Capture the cell that displays the provided text and extract its (X, Y) central coordinate. 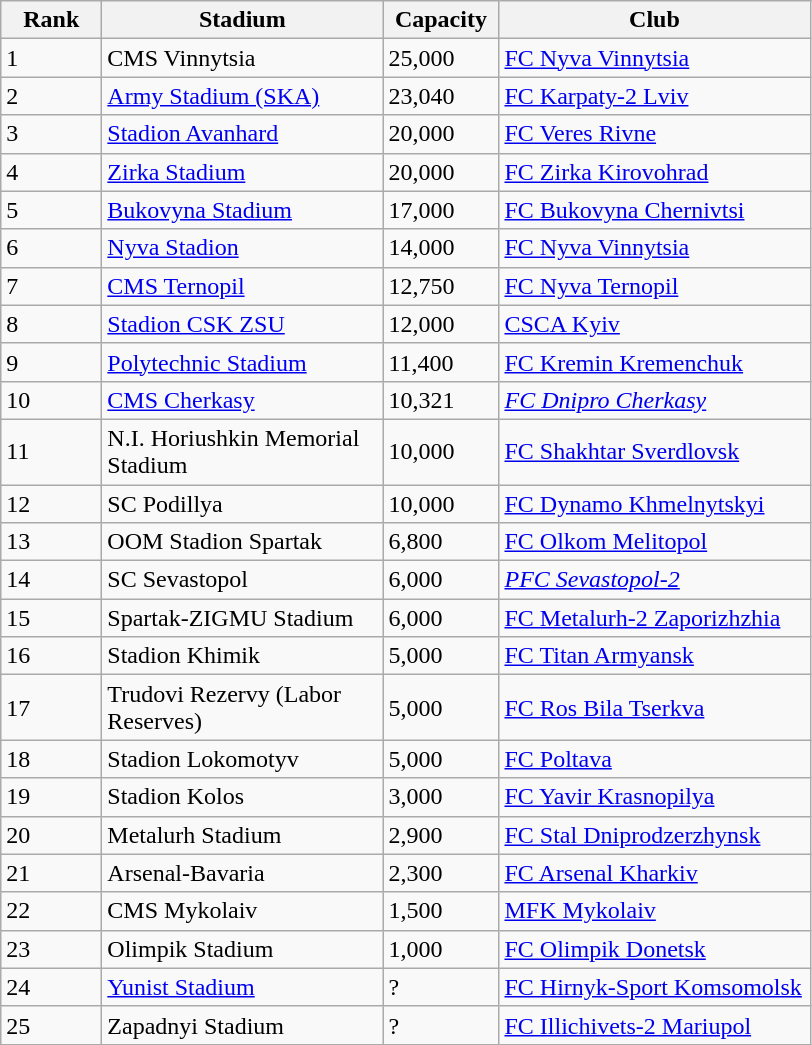
Army Stadium (SKA) (242, 96)
4 (52, 172)
Bukovyna Stadium (242, 210)
CMS Mykolaiv (242, 911)
FC Titan Armyansk (654, 656)
12 (52, 503)
23,040 (441, 96)
FC Arsenal Kharkiv (654, 873)
2,900 (441, 835)
Stadion Lokomotyv (242, 759)
FC Illichivets-2 Mariupol (654, 1025)
18 (52, 759)
11,400 (441, 362)
Yunist Stadium (242, 987)
Olimpik Stadium (242, 949)
2 (52, 96)
FC Ros Bila Tserkva (654, 708)
1,500 (441, 911)
MFK Mykolaiv (654, 911)
Zapadnyi Stadium (242, 1025)
Spartak-ZIGMU Stadium (242, 618)
FC Olimpik Donetsk (654, 949)
6 (52, 248)
Club (654, 20)
17 (52, 708)
10,321 (441, 400)
Zirka Stadium (242, 172)
6,800 (441, 542)
CMS Cherkasy (242, 400)
FC Olkom Melitopol (654, 542)
20 (52, 835)
2,300 (441, 873)
Stadium (242, 20)
CMS Ternopil (242, 286)
FC Metalurh-2 Zaporizhzhia (654, 618)
21 (52, 873)
22 (52, 911)
12,750 (441, 286)
Capacity (441, 20)
FC Kremin Kremenchuk (654, 362)
16 (52, 656)
SC Sevastopol (242, 580)
PFC Sevastopol-2 (654, 580)
Metalurh Stadium (242, 835)
13 (52, 542)
CSCA Kyiv (654, 324)
FC Poltava (654, 759)
Stadion Kolos (242, 797)
3 (52, 134)
11 (52, 452)
CMS Vinnytsia (242, 58)
Stadion Khimik (242, 656)
3,000 (441, 797)
Nyva Stadion (242, 248)
FC Shakhtar Sverdlovsk (654, 452)
FC Yavir Krasnopilya (654, 797)
5 (52, 210)
25 (52, 1025)
FC Dnipro Cherkasy (654, 400)
25,000 (441, 58)
N.I. Horiushkin Memorial Stadium (242, 452)
Polytechnic Stadium (242, 362)
12,000 (441, 324)
14,000 (441, 248)
7 (52, 286)
23 (52, 949)
FC Veres Rivne (654, 134)
Stadion CSK ZSU (242, 324)
Trudovi Rezervy (Labor Reserves) (242, 708)
17,000 (441, 210)
FC Zirka Kirovohrad (654, 172)
15 (52, 618)
FC Dynamo Khmelnytskyi (654, 503)
SC Podillya (242, 503)
14 (52, 580)
24 (52, 987)
Arsenal-Bavaria (242, 873)
Rank (52, 20)
FC Nyva Ternopil (654, 286)
8 (52, 324)
Stadion Avanhard (242, 134)
19 (52, 797)
FC Hirnyk-Sport Komsomolsk (654, 987)
FC Bukovyna Chernivtsi (654, 210)
FC Stal Dniprodzerzhynsk (654, 835)
FC Karpaty-2 Lviv (654, 96)
1 (52, 58)
9 (52, 362)
1,000 (441, 949)
10 (52, 400)
OOM Stadion Spartak (242, 542)
